Detect which cell encompasses the target text, then output its [x, y] center coordinate. 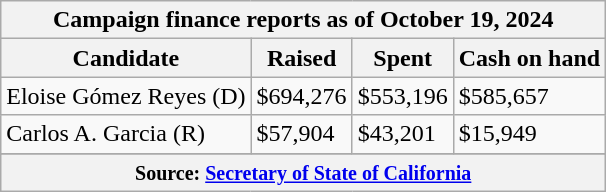
$15,949 [529, 134]
Cash on hand [529, 58]
Candidate [126, 58]
$694,276 [302, 96]
Campaign finance reports as of October 19, 2024 [304, 20]
$57,904 [302, 134]
Carlos A. Garcia (R) [126, 134]
Eloise Gómez Reyes (D) [126, 96]
Spent [402, 58]
Raised [302, 58]
$43,201 [402, 134]
$553,196 [402, 96]
$585,657 [529, 96]
Source: Secretary of State of California [304, 172]
